Search for the cell housing the specified text and yield its (x, y) center coordinate. 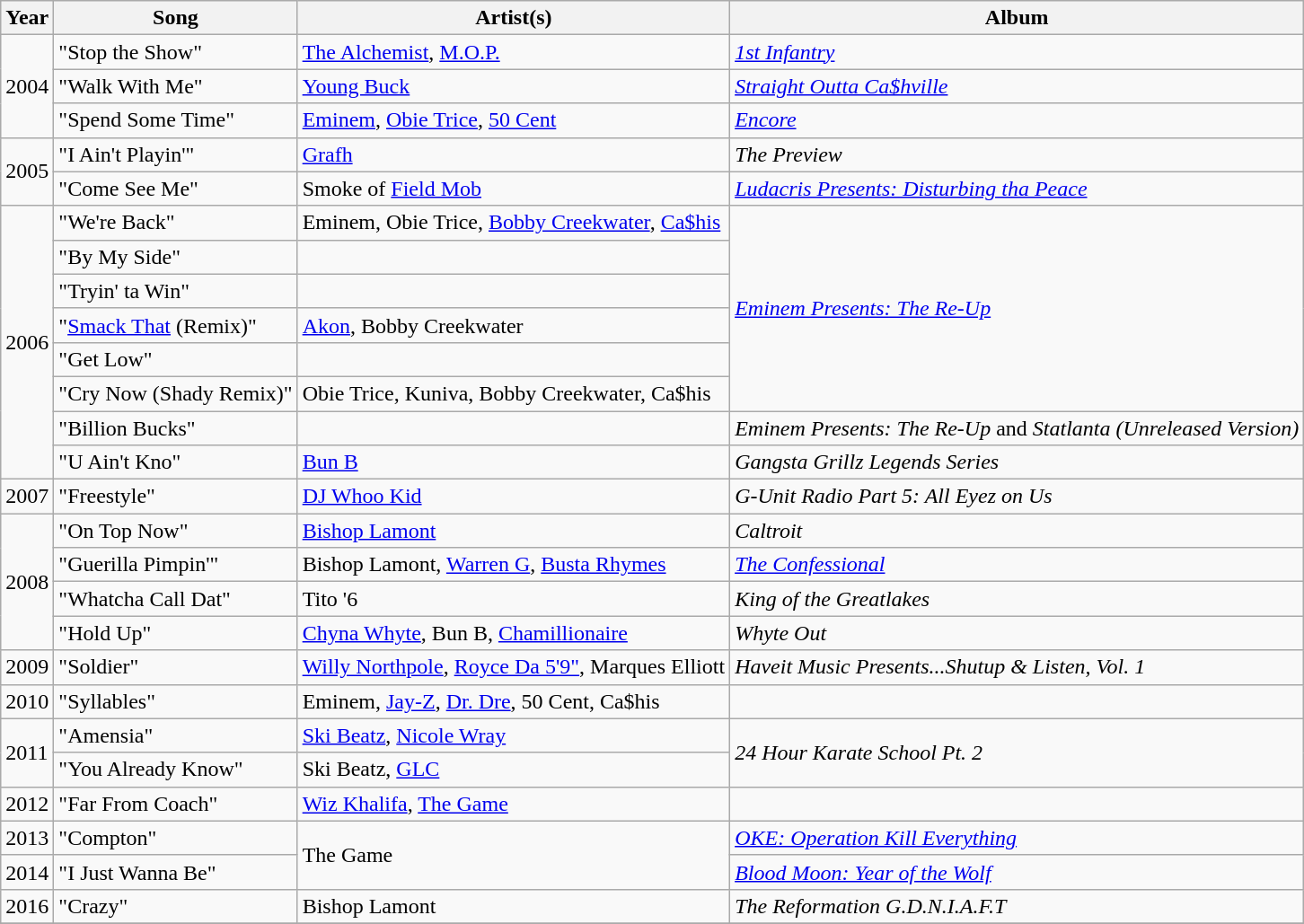
Bishop Lamont, Warren G, Busta Rhymes (514, 565)
"Whatcha Call Dat" (176, 599)
Bun B (514, 462)
Album (1017, 18)
"Walk With Me" (176, 86)
"I Ain't Playin'" (176, 154)
Eminem, Jay-Z, Dr. Dre, 50 Cent, Ca$his (514, 701)
2004 (27, 86)
"We're Back" (176, 223)
OKE: Operation Kill Everything (1017, 838)
24 Hour Karate School Pt. 2 (1017, 752)
"Crazy" (176, 906)
2011 (27, 752)
Chyna Whyte, Bun B, Chamillionaire (514, 633)
Smoke of Field Mob (514, 189)
Wiz Khalifa, The Game (514, 804)
Eminem Presents: The Re-Up and Statlanta (Unreleased Version) (1017, 428)
2006 (27, 342)
1st Infantry (1017, 52)
2007 (27, 497)
"Syllables" (176, 701)
"You Already Know" (176, 770)
DJ Whoo Kid (514, 497)
"Tryin' ta Win" (176, 291)
2016 (27, 906)
"By My Side" (176, 257)
Eminem Presents: The Re-Up (1017, 308)
Tito '6 (514, 599)
"I Just Wanna Be" (176, 872)
G-Unit Radio Part 5: All Eyez on Us (1017, 497)
"Soldier" (176, 667)
The Confessional (1017, 565)
Ludacris Presents: Disturbing tha Peace (1017, 189)
"U Ain't Kno" (176, 462)
Gangsta Grillz Legends Series (1017, 462)
"Stop the Show" (176, 52)
Encore (1017, 120)
Willy Northpole, Royce Da 5'9", Marques Elliott (514, 667)
"Come See Me" (176, 189)
The Preview (1017, 154)
Young Buck (514, 86)
Song (176, 18)
Artist(s) (514, 18)
"Smack That (Remix)" (176, 325)
"Billion Bucks" (176, 428)
2005 (27, 172)
Year (27, 18)
Akon, Bobby Creekwater (514, 325)
Grafh (514, 154)
King of the Greatlakes (1017, 599)
2012 (27, 804)
2009 (27, 667)
Eminem, Obie Trice, 50 Cent (514, 120)
"Far From Coach" (176, 804)
2010 (27, 701)
"Get Low" (176, 359)
Blood Moon: Year of the Wolf (1017, 872)
Obie Trice, Kuniva, Bobby Creekwater, Ca$his (514, 393)
Haveit Music Presents...Shutup & Listen, Vol. 1 (1017, 667)
"Spend Some Time" (176, 120)
2008 (27, 582)
"Guerilla Pimpin'" (176, 565)
The Game (514, 855)
"Cry Now (Shady Remix)" (176, 393)
Ski Beatz, Nicole Wray (514, 735)
"Amensia" (176, 735)
"Freestyle" (176, 497)
Eminem, Obie Trice, Bobby Creekwater, Ca$his (514, 223)
2014 (27, 872)
The Alchemist, M.O.P. (514, 52)
"On Top Now" (176, 531)
2013 (27, 838)
Ski Beatz, GLC (514, 770)
"Compton" (176, 838)
Straight Outta Ca$hville (1017, 86)
Caltroit (1017, 531)
The Reformation G.D.N.I.A.F.T (1017, 906)
Whyte Out (1017, 633)
"Hold Up" (176, 633)
